Search for the cell housing the specified text and yield its (X, Y) center coordinate. 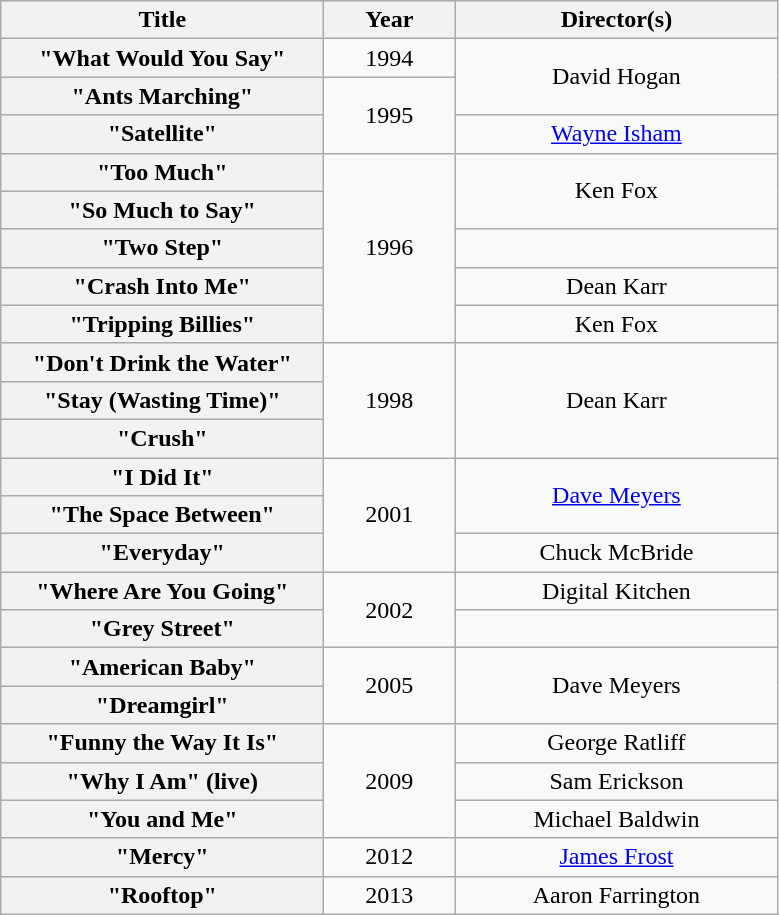
"Crash Into Me" (162, 286)
"Two Step" (162, 248)
2001 (390, 515)
Chuck McBride (616, 553)
"American Baby" (162, 667)
James Frost (616, 857)
2013 (390, 895)
"Tripping Billies" (162, 324)
"Grey Street" (162, 629)
1996 (390, 248)
1994 (390, 58)
Michael Baldwin (616, 819)
"The Space Between" (162, 515)
"Ants Marching" (162, 96)
"I Did It" (162, 477)
"Dreamgirl" (162, 705)
Sam Erickson (616, 781)
"Rooftop" (162, 895)
"Satellite" (162, 134)
1995 (390, 115)
"Mercy" (162, 857)
"Too Much" (162, 172)
Year (390, 20)
Aaron Farrington (616, 895)
"Where Are You Going" (162, 591)
"What Would You Say" (162, 58)
"Stay (Wasting Time)" (162, 400)
2005 (390, 686)
Digital Kitchen (616, 591)
Title (162, 20)
"Don't Drink the Water" (162, 362)
2009 (390, 781)
George Ratliff (616, 743)
"Funny the Way It Is" (162, 743)
Director(s) (616, 20)
"You and Me" (162, 819)
"Everyday" (162, 553)
"Why I Am" (live) (162, 781)
"Crush" (162, 438)
2002 (390, 610)
David Hogan (616, 77)
Wayne Isham (616, 134)
1998 (390, 400)
"So Much to Say" (162, 210)
2012 (390, 857)
